Extract the [X, Y] coordinate from the center of the cell holding the provided text.  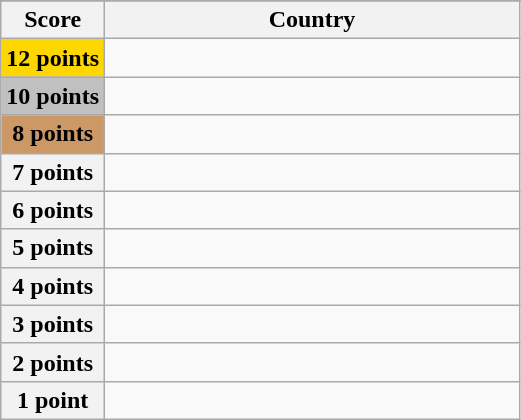
2 points [53, 362]
7 points [53, 172]
10 points [53, 96]
Country [312, 20]
4 points [53, 286]
6 points [53, 210]
Score [53, 20]
5 points [53, 248]
3 points [53, 324]
8 points [53, 134]
1 point [53, 400]
12 points [53, 58]
